For the text-containing cell, return its midpoint in [X, Y] coordinate format. 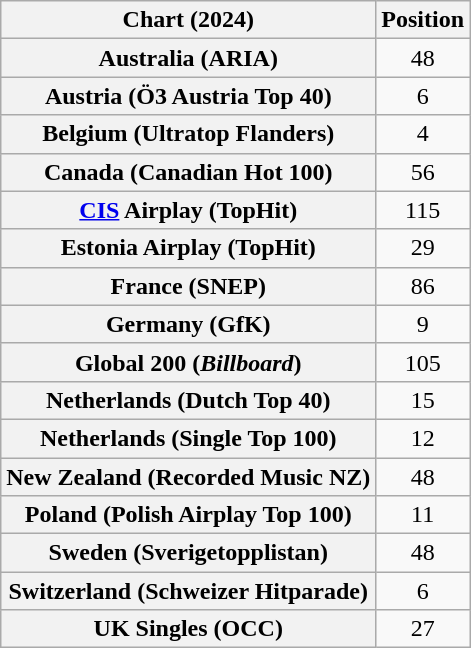
UK Singles (OCC) [188, 629]
15 [423, 400]
CIS Airplay (TopHit) [188, 210]
Chart (2024) [188, 20]
115 [423, 210]
12 [423, 438]
11 [423, 515]
105 [423, 362]
Position [423, 20]
Canada (Canadian Hot 100) [188, 172]
Austria (Ö3 Austria Top 40) [188, 96]
9 [423, 324]
Netherlands (Dutch Top 40) [188, 400]
27 [423, 629]
Switzerland (Schweizer Hitparade) [188, 591]
29 [423, 248]
Belgium (Ultratop Flanders) [188, 134]
Estonia Airplay (TopHit) [188, 248]
56 [423, 172]
86 [423, 286]
Poland (Polish Airplay Top 100) [188, 515]
France (SNEP) [188, 286]
Netherlands (Single Top 100) [188, 438]
4 [423, 134]
Global 200 (Billboard) [188, 362]
Australia (ARIA) [188, 58]
New Zealand (Recorded Music NZ) [188, 477]
Germany (GfK) [188, 324]
Sweden (Sverigetopplistan) [188, 553]
